From the cell containing the given text, extract its center point as (X, Y) coordinate. 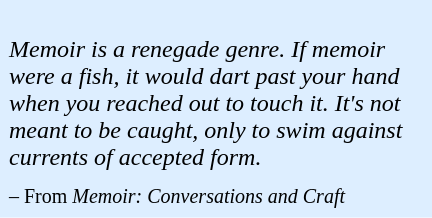
– From Memoir: Conversations and Craft (216, 195)
